Return [X, Y] of the center of cell containing provided text 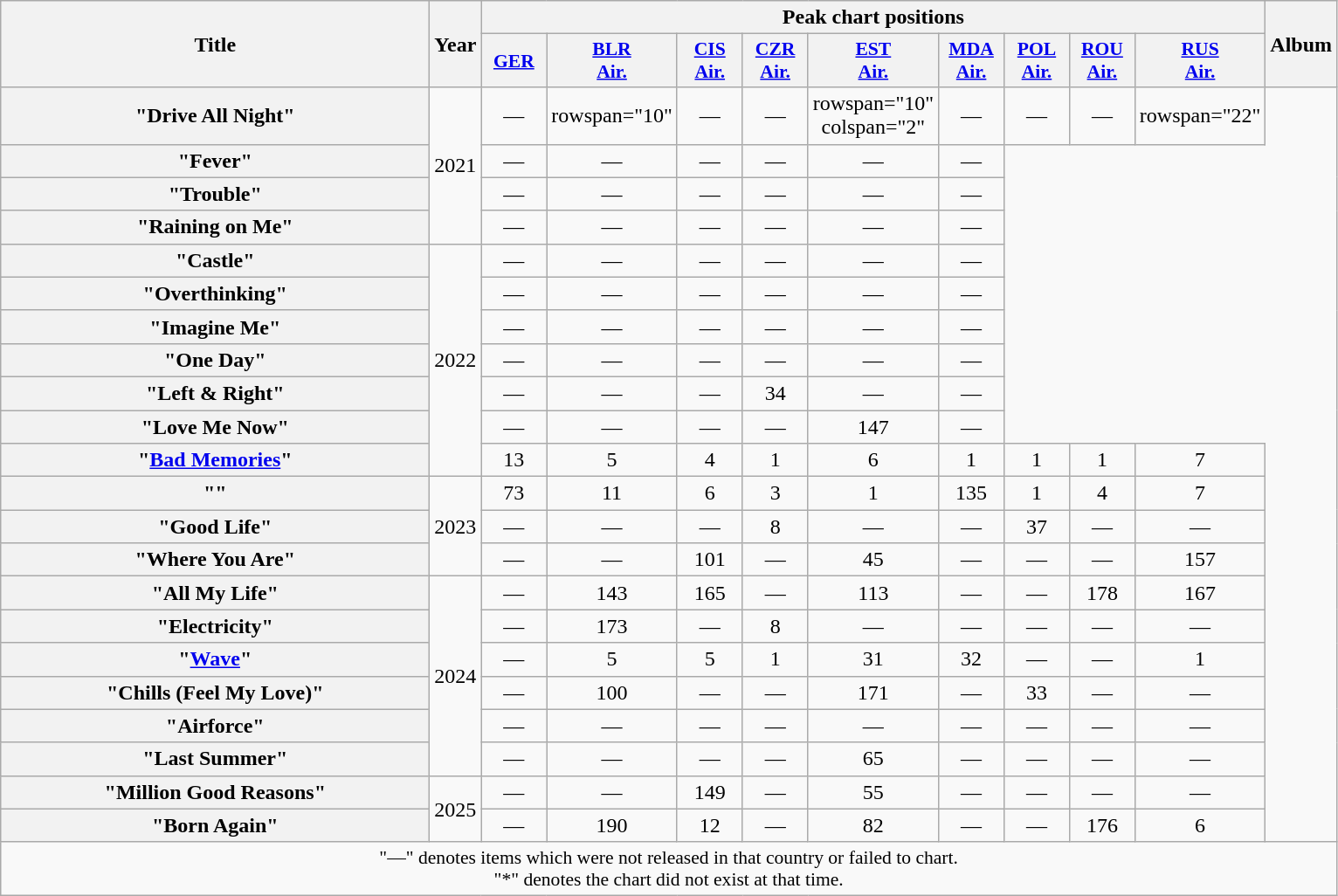
"Love Me Now" [215, 427]
rowspan="10" colspan="2" [873, 115]
"Raining on Me" [215, 227]
34 [776, 393]
"Left & Right" [215, 393]
100 [612, 693]
113 [873, 593]
45 [873, 560]
Year [456, 44]
143 [612, 593]
"Trouble" [215, 194]
"Last Summer" [215, 759]
"Fever" [215, 161]
2024 [456, 676]
ESTAir. [873, 61]
"One Day" [215, 360]
POLAir. [1038, 61]
149 [709, 792]
"Overthinking" [215, 293]
CZRAir. [776, 61]
BLRAir. [612, 61]
"—" denotes items which were not released in that country or failed to chart."*" denotes the chart did not exist at that time. [669, 868]
"Where You Are" [215, 560]
"Imagine Me" [215, 327]
"Castle" [215, 260]
ROUAir. [1102, 61]
"" [215, 493]
Peak chart positions [873, 17]
82 [873, 825]
167 [1200, 593]
RUSAir. [1200, 61]
178 [1102, 593]
GER [514, 61]
37 [1038, 527]
65 [873, 759]
"All My Life" [215, 593]
"Airforce" [215, 726]
2022 [456, 360]
33 [1038, 693]
rowspan="10" [612, 115]
2023 [456, 527]
11 [612, 493]
135 [971, 493]
"Million Good Reasons" [215, 792]
157 [1200, 560]
"Bad Memories" [215, 460]
Title [215, 44]
Album [1301, 44]
176 [1102, 825]
3 [776, 493]
173 [612, 626]
2021 [456, 166]
55 [873, 792]
171 [873, 693]
12 [709, 825]
101 [709, 560]
"Chills (Feel My Love)" [215, 693]
165 [709, 593]
"Good Life" [215, 527]
73 [514, 493]
147 [873, 427]
32 [971, 659]
MDAAir. [971, 61]
190 [612, 825]
31 [873, 659]
"Wave" [215, 659]
CISAir. [709, 61]
"Electricity" [215, 626]
"Drive All Night" [215, 115]
"Born Again" [215, 825]
2025 [456, 809]
rowspan="22" [1200, 115]
13 [514, 460]
